Extract the (X, Y) coordinate from the center of the cell holding the provided text.  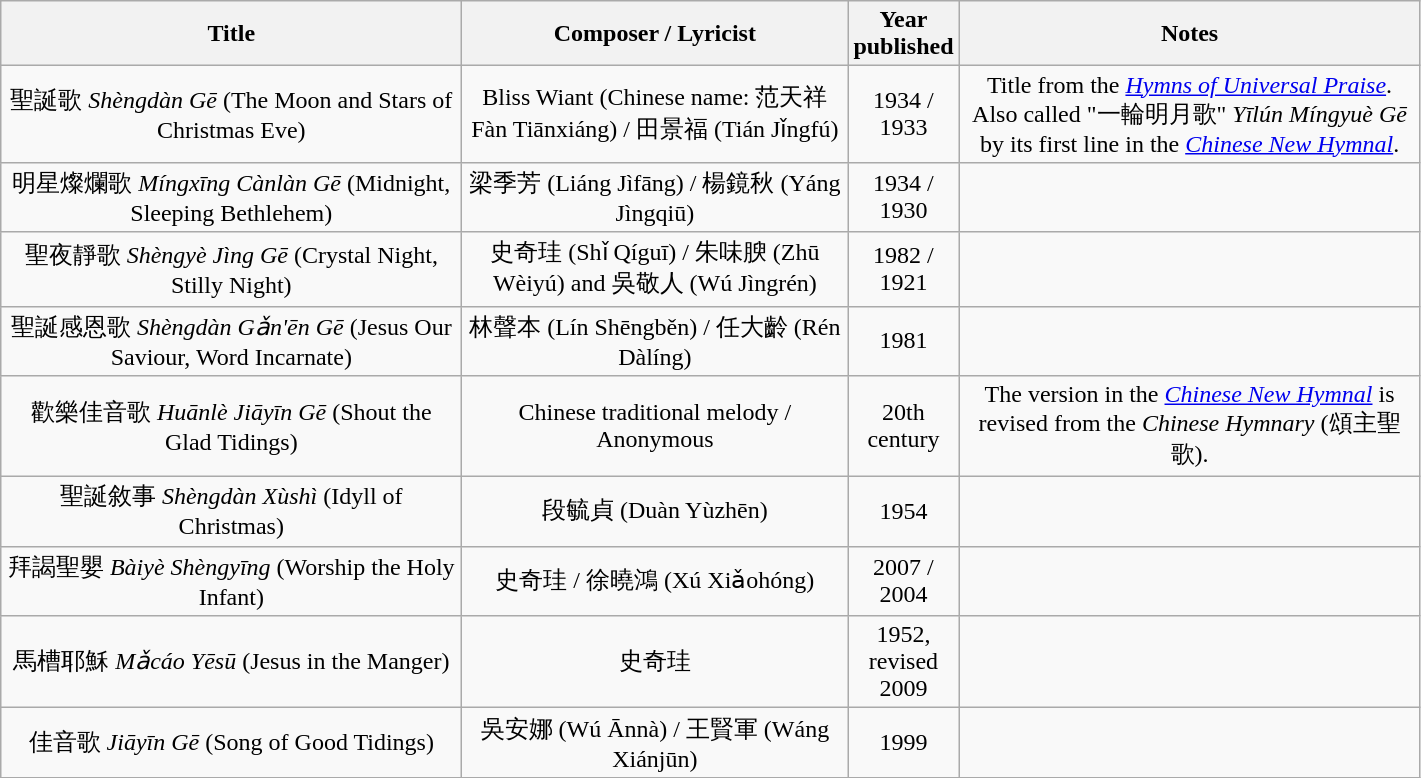
2007 / 2004 (904, 581)
歡樂佳音歌 Huānlè Jiāyīn Gē (Shout the Glad Tidings) (232, 426)
史奇珪 (655, 662)
聖誕敘事 Shèngdàn Xùshì (Idyll of Christmas) (232, 512)
馬槽耶穌 Mǎcáo Yēsū (Jesus in the Manger) (232, 662)
梁季芳 (Liáng Jìfāng) / 楊鏡秋 (Yáng Jìngqiū) (655, 197)
史奇珪 (Shǐ Qíguī) / 朱味腴 (Zhū Wèiyú) and 吳敬人 (Wú Jìngrén) (655, 269)
1952, revised 2009 (904, 662)
Notes (1190, 34)
明星燦爛歌 Míngxīng Cànlàn Gē (Midnight, Sleeping Bethlehem) (232, 197)
Year published (904, 34)
Title from the Hymns of Universal Praise. Also called "一輪明月歌" Yīlún Míngyuè Gē by its first line in the Chinese New Hymnal. (1190, 114)
史奇珪 / 徐曉鴻 (Xú Xiǎohóng) (655, 581)
佳音歌 Jiāyīn Gē (Song of Good Tidings) (232, 743)
20th century (904, 426)
拜謁聖嬰 Bàiyè Shèngyīng (Worship the Holy Infant) (232, 581)
1934 / 1930 (904, 197)
聖誕感恩歌 Shèngdàn Gǎn'ēn Gē (Jesus Our Saviour, Word Incarnate) (232, 341)
段毓貞 (Duàn Yùzhēn) (655, 512)
林聲本 (Lín Shēngběn) / 任大齡 (Rén Dàlíng) (655, 341)
1999 (904, 743)
1934 / 1933 (904, 114)
1981 (904, 341)
聖夜靜歌 Shèngyè Jìng Gē (Crystal Night, Stilly Night) (232, 269)
Title (232, 34)
1954 (904, 512)
吳安娜 (Wú Ānnà) / 王賢軍 (Wáng Xiánjūn) (655, 743)
1982 / 1921 (904, 269)
聖誕歌 Shèngdàn Gē (The Moon and Stars of Christmas Eve) (232, 114)
Chinese traditional melody / Anonymous (655, 426)
Bliss Wiant (Chinese name: 范天祥 Fàn Tiānxiáng) / 田景福 (Tián Jǐngfú) (655, 114)
Composer / Lyricist (655, 34)
The version in the Chinese New Hymnal is revised from the Chinese Hymnary (頌主聖歌). (1190, 426)
